Provide the (X, Y) coordinate of the cell's center where the given text is located.  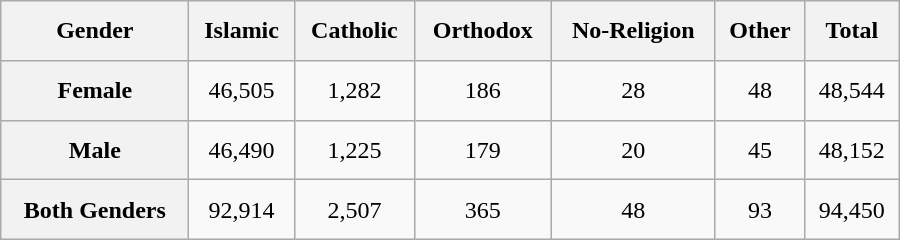
1,225 (354, 150)
94,450 (852, 210)
92,914 (242, 210)
Both Genders (95, 210)
Islamic (242, 31)
28 (633, 90)
Male (95, 150)
Female (95, 90)
Catholic (354, 31)
45 (760, 150)
No-Religion (633, 31)
2,507 (354, 210)
179 (482, 150)
1,282 (354, 90)
48,544 (852, 90)
46,490 (242, 150)
186 (482, 90)
48,152 (852, 150)
Orthodox (482, 31)
46,505 (242, 90)
Other (760, 31)
Gender (95, 31)
365 (482, 210)
Total (852, 31)
20 (633, 150)
93 (760, 210)
